Return the (x, y) coordinate for the center point of the cell that contains the specified text.  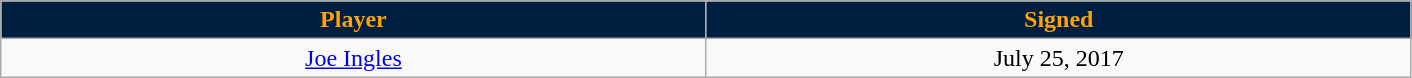
July 25, 2017 (1058, 58)
Signed (1058, 20)
Player (354, 20)
Joe Ingles (354, 58)
